From the cell containing the given text, extract its center point as [X, Y] coordinate. 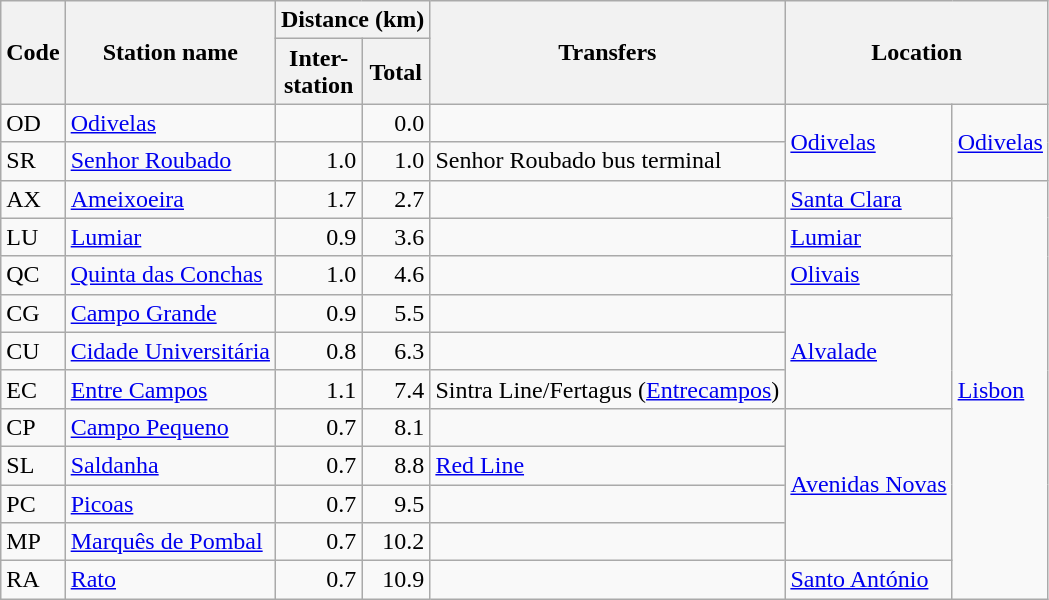
Santo António [868, 580]
5.5 [396, 313]
2.7 [396, 199]
0.0 [396, 123]
LU [33, 237]
10.9 [396, 580]
0.8 [318, 351]
Saldanha [170, 465]
SR [33, 161]
CG [33, 313]
RA [33, 580]
Quinta das Conchas [170, 275]
Distance (km) [352, 20]
Rato [170, 580]
Senhor Roubado [170, 161]
Entre Campos [170, 389]
Avenidas Novas [868, 484]
Cidade Universitária [170, 351]
AX [33, 199]
EC [33, 389]
Senhor Roubado bus terminal [608, 161]
Picoas [170, 503]
Ameixoeira [170, 199]
6.3 [396, 351]
Inter-station [318, 72]
CP [33, 427]
8.1 [396, 427]
Lisbon [1000, 390]
QC [33, 275]
8.8 [396, 465]
OD [33, 123]
Campo Grande [170, 313]
Marquês de Pombal [170, 542]
9.5 [396, 503]
1.7 [318, 199]
Alvalade [868, 351]
Campo Pequeno [170, 427]
Code [33, 52]
PC [33, 503]
10.2 [396, 542]
Santa Clara [868, 199]
4.6 [396, 275]
Total [396, 72]
7.4 [396, 389]
Station name [170, 52]
Location [917, 52]
Sintra Line/Fertagus (Entrecampos) [608, 389]
Transfers [608, 52]
CU [33, 351]
Red Line [608, 465]
MP [33, 542]
1.1 [318, 389]
3.6 [396, 237]
SL [33, 465]
Olivais [868, 275]
